Determine the (X, Y) coordinate at the center of the cell enclosing the given text.  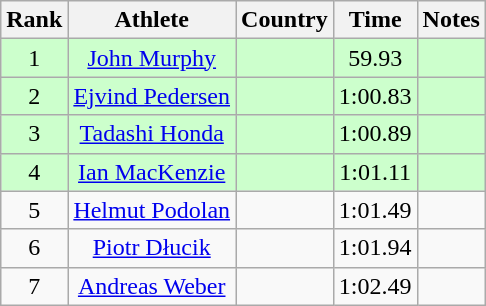
John Murphy (152, 58)
6 (34, 248)
Country (285, 20)
Andreas Weber (152, 286)
Ejvind Pedersen (152, 96)
1:01.94 (375, 248)
1:01.49 (375, 210)
1:02.49 (375, 286)
Time (375, 20)
3 (34, 134)
Helmut Podolan (152, 210)
7 (34, 286)
4 (34, 172)
Piotr Dłucik (152, 248)
Tadashi Honda (152, 134)
5 (34, 210)
Notes (451, 20)
Rank (34, 20)
Athlete (152, 20)
1:00.83 (375, 96)
Ian MacKenzie (152, 172)
1:01.11 (375, 172)
59.93 (375, 58)
2 (34, 96)
1:00.89 (375, 134)
1 (34, 58)
